Capture the cell that displays the provided text and extract its (x, y) central coordinate. 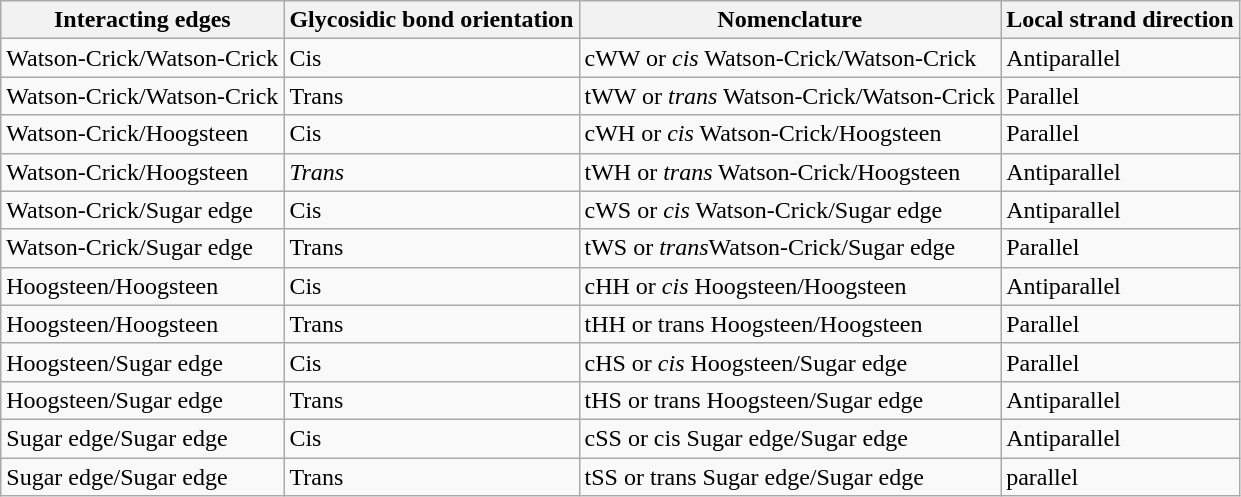
cHS or cis Hoogsteen/Sugar edge (790, 362)
tSS or trans Sugar edge/Sugar edge (790, 477)
cWW or cis Watson-Crick/Watson-Crick (790, 58)
Glycosidic bond orientation (432, 20)
cWH or cis Watson-Crick/Hoogsteen (790, 134)
parallel (1120, 477)
tWH or trans Watson-Crick/Hoogsteen (790, 172)
cSS or cis Sugar edge/Sugar edge (790, 438)
tWW or trans Watson-Crick/Watson-Crick (790, 96)
tHH or trans Hoogsteen/Hoogsteen (790, 324)
cHH or cis Hoogsteen/Hoogsteen (790, 286)
cWS or cis Watson-Crick/Sugar edge (790, 210)
tWS or transWatson-Crick/Sugar edge (790, 248)
Interacting edges (142, 20)
tHS or trans Hoogsteen/Sugar edge (790, 400)
Nomenclature (790, 20)
Local strand direction (1120, 20)
